Detect which cell encompasses the target text, then output its [x, y] center coordinate. 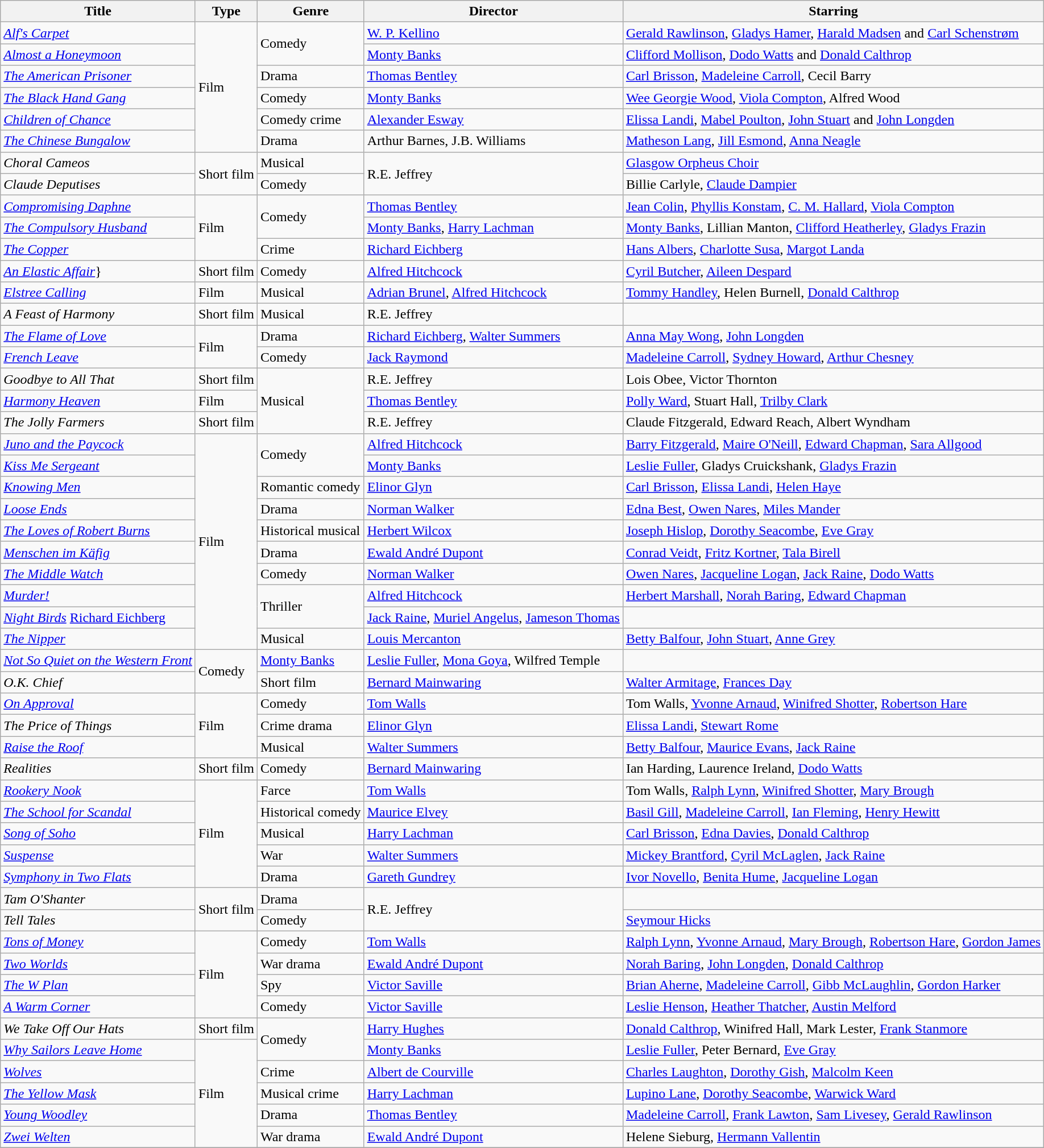
Polly Ward, Stuart Hall, Trilby Clark [833, 401]
Seymour Hicks [833, 920]
Tom Walls, Yvonne Arnaud, Winifred Shotter, Robertson Hare [833, 704]
The School for Scandal [98, 812]
Historical musical [310, 531]
Monty Banks, Lillian Manton, Clifford Heatherley, Gladys Frazin [833, 227]
Claude Fitzgerald, Edward Reach, Albert Wyndham [833, 422]
A Warm Corner [98, 1007]
Tell Tales [98, 920]
Elissa Landi, Mabel Poulton, John Stuart and John Longden [833, 119]
Ian Harding, Laurence Ireland, Dodo Watts [833, 769]
W. P. Kellino [494, 33]
The Middle Watch [98, 574]
Song of Soho [98, 834]
Loose Ends [98, 509]
Murder! [98, 595]
Louis Mercanton [494, 639]
Night Birds Richard Eichberg [98, 617]
The Flame of Love [98, 336]
Thriller [310, 606]
Leslie Fuller, Mona Goya, Wilfred Temple [494, 661]
Herbert Wilcox [494, 531]
Ralph Lynn, Yvonne Arnaud, Mary Brough, Robertson Hare, Gordon James [833, 942]
The American Prisoner [98, 76]
Type [226, 11]
Norah Baring, John Longden, Donald Calthrop [833, 964]
Walter Armitage, Frances Day [833, 682]
Harry Hughes [494, 1029]
The Loves of Robert Burns [98, 531]
Lois Obee, Victor Thornton [833, 379]
Not So Quiet on the Western Front [98, 661]
A Feast of Harmony [98, 314]
Crime drama [310, 726]
An Elastic Affair} [98, 271]
Starring [833, 11]
Wolves [98, 1072]
Kiss Me Sergeant [98, 466]
Knowing Men [98, 487]
Raise the Roof [98, 747]
Children of Chance [98, 119]
Hans Albers, Charlotte Susa, Margot Landa [833, 249]
Conrad Veidt, Fritz Kortner, Tala Birell [833, 552]
Lupino Lane, Dorothy Seacombe, Warwick Ward [833, 1093]
Carl Brisson, Madeleine Carroll, Cecil Barry [833, 76]
Elstree Calling [98, 293]
Almost a Honeymoon [98, 55]
Leslie Henson, Heather Thatcher, Austin Melford [833, 1007]
Clifford Mollison, Dodo Watts and Donald Calthrop [833, 55]
Gareth Gundrey [494, 877]
Young Woodley [98, 1115]
The Price of Things [98, 726]
The Black Hand Gang [98, 98]
Monty Banks, Harry Lachman [494, 227]
Carl Brisson, Elissa Landi, Helen Haye [833, 487]
Harmony Heaven [98, 401]
Barry Fitzgerald, Maire O'Neill, Edward Chapman, Sara Allgood [833, 444]
Donald Calthrop, Winifred Hall, Mark Lester, Frank Stanmore [833, 1029]
Tom Walls, Ralph Lynn, Winifred Shotter, Mary Brough [833, 790]
Juno and the Paycock [98, 444]
Goodbye to All That [98, 379]
Billie Carlyle, Claude Dampier [833, 184]
Tons of Money [98, 942]
Owen Nares, Jacqueline Logan, Jack Raine, Dodo Watts [833, 574]
The Copper [98, 249]
Compromising Daphne [98, 206]
Director [494, 11]
Richard Eichberg, Walter Summers [494, 336]
Suspense [98, 855]
Gerald Rawlinson, Gladys Hamer, Harald Madsen and Carl Schenstrøm [833, 33]
Title [98, 11]
Musical crime [310, 1093]
Menschen im Käfig [98, 552]
Farce [310, 790]
On Approval [98, 704]
Jack Raine, Muriel Angelus, Jameson Thomas [494, 617]
Madeleine Carroll, Frank Lawton, Sam Livesey, Gerald Rawlinson [833, 1115]
Romantic comedy [310, 487]
Anna May Wong, John Longden [833, 336]
French Leave [98, 358]
Alf's Carpet [98, 33]
The Nipper [98, 639]
The W Plan [98, 985]
Edna Best, Owen Nares, Miles Mander [833, 509]
Cyril Butcher, Aileen Despard [833, 271]
Symphony in Two Flats [98, 877]
Two Worlds [98, 964]
Leslie Fuller, Peter Bernard, Eve Gray [833, 1050]
Rookery Nook [98, 790]
Tam O'Shanter [98, 898]
O.K. Chief [98, 682]
Mickey Brantford, Cyril McLaglen, Jack Raine [833, 855]
Helene Sieburg, Hermann Vallentin [833, 1137]
Choral Cameos [98, 163]
Richard Eichberg [494, 249]
Alexander Esway [494, 119]
Joseph Hislop, Dorothy Seacombe, Eve Gray [833, 531]
Comedy crime [310, 119]
We Take Off Our Hats [98, 1029]
The Chinese Bungalow [98, 141]
Historical comedy [310, 812]
Leslie Fuller, Gladys Cruickshank, Gladys Frazin [833, 466]
Wee Georgie Wood, Viola Compton, Alfred Wood [833, 98]
Herbert Marshall, Norah Baring, Edward Chapman [833, 595]
Realities [98, 769]
Zwei Welten [98, 1137]
Claude Deputises [98, 184]
Brian Aherne, Madeleine Carroll, Gibb McLaughlin, Gordon Harker [833, 985]
Tommy Handley, Helen Burnell, Donald Calthrop [833, 293]
The Compulsory Husband [98, 227]
Arthur Barnes, J.B. Williams [494, 141]
Jack Raymond [494, 358]
Why Sailors Leave Home [98, 1050]
Jean Colin, Phyllis Konstam, C. M. Hallard, Viola Compton [833, 206]
Carl Brisson, Edna Davies, Donald Calthrop [833, 834]
Adrian Brunel, Alfred Hitchcock [494, 293]
War [310, 855]
Betty Balfour, John Stuart, Anne Grey [833, 639]
The Jolly Farmers [98, 422]
The Yellow Mask [98, 1093]
Betty Balfour, Maurice Evans, Jack Raine [833, 747]
Madeleine Carroll, Sydney Howard, Arthur Chesney [833, 358]
Ivor Novello, Benita Hume, Jacqueline Logan [833, 877]
Matheson Lang, Jill Esmond, Anna Neagle [833, 141]
Basil Gill, Madeleine Carroll, Ian Fleming, Henry Hewitt [833, 812]
Spy [310, 985]
Glasgow Orpheus Choir [833, 163]
Albert de Courville [494, 1072]
Elissa Landi, Stewart Rome [833, 726]
Charles Laughton, Dorothy Gish, Malcolm Keen [833, 1072]
Genre [310, 11]
Maurice Elvey [494, 812]
